Provide the [X, Y] coordinate of the cell's center where the given text is located.  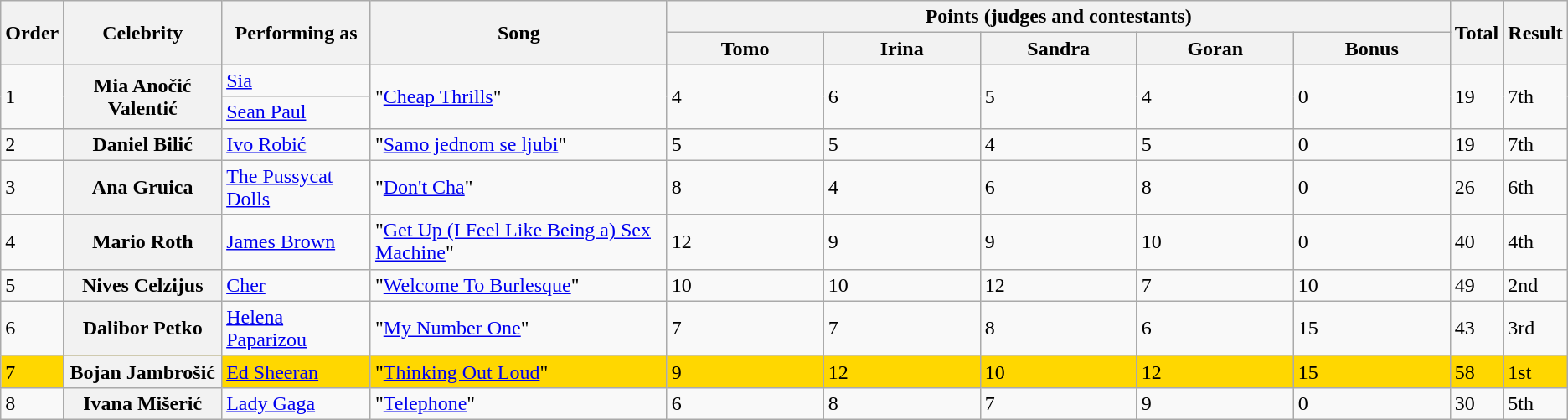
Mario Roth [142, 241]
Daniel Bilić [142, 144]
Helena Paparizou [297, 329]
6th [1535, 188]
43 [1477, 329]
Ana Gruica [142, 188]
1st [1535, 371]
Performing as [297, 33]
Nives Celzijus [142, 285]
"Thinking Out Loud" [518, 371]
Celebrity [142, 33]
2 [32, 144]
"Get Up (I Feel Like Being a) Sex Machine" [518, 241]
Cher [297, 285]
5th [1535, 403]
1 [32, 96]
James Brown [297, 241]
Order [32, 33]
30 [1477, 403]
Tomo [745, 49]
Ivana Mišerić [142, 403]
"Samo jednom se ljubi" [518, 144]
Lady Gaga [297, 403]
Ed Sheeran [297, 371]
"Welcome To Burlesque" [518, 285]
4th [1535, 241]
"Telephone" [518, 403]
Total [1477, 33]
3 [32, 188]
Goran [1215, 49]
Irina [901, 49]
26 [1477, 188]
40 [1477, 241]
"Cheap Thrills" [518, 96]
Sean Paul [297, 112]
"Don't Cha" [518, 188]
Sandra [1059, 49]
Bonus [1372, 49]
The Pussycat Dolls [297, 188]
"My Number One" [518, 329]
Bojan Jambrošić [142, 371]
Result [1535, 33]
Mia Anočić Valentić [142, 96]
Song [518, 33]
Dalibor Petko [142, 329]
49 [1477, 285]
Points (judges and contestants) [1059, 17]
Sia [297, 80]
Ivo Robić [297, 144]
3rd [1535, 329]
2nd [1535, 285]
58 [1477, 371]
